Return the [X, Y] coordinate for the center point of the cell that contains the specified text.  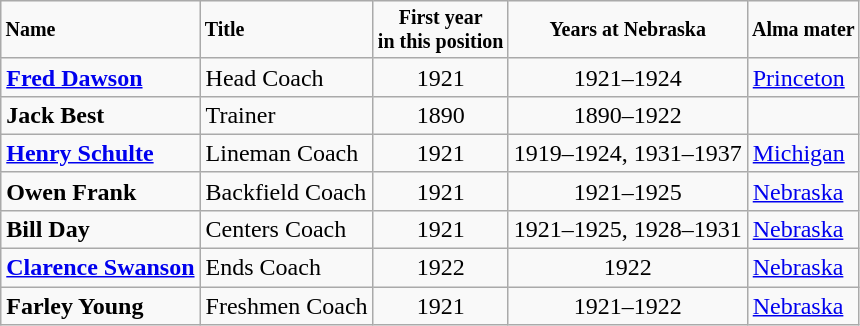
Michigan [803, 153]
Title [286, 30]
Bill Day [100, 229]
Years at Nebraska [628, 30]
Backfield Coach [286, 191]
Ends Coach [286, 268]
Clarence Swanson [100, 268]
Name [100, 30]
Henry Schulte [100, 153]
1921–1924 [628, 77]
Farley Young [100, 306]
1921–1922 [628, 306]
Owen Frank [100, 191]
1921–1925 [628, 191]
1890–1922 [628, 115]
Trainer [286, 115]
Alma mater [803, 30]
Freshmen Coach [286, 306]
1919–1924, 1931–1937 [628, 153]
1921–1925, 1928–1931 [628, 229]
1890 [440, 115]
Princeton [803, 77]
First yearin this position [440, 30]
Jack Best [100, 115]
Head Coach [286, 77]
Fred Dawson [100, 77]
Lineman Coach [286, 153]
Centers Coach [286, 229]
